Pinpoint the cell where the given text exists, returning its (X, Y) midpoint coordinate. 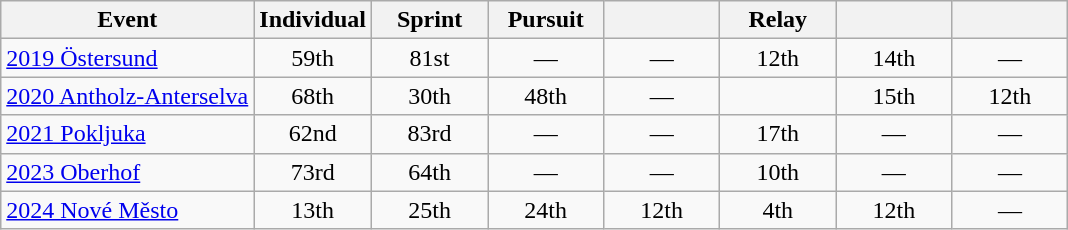
13th (313, 210)
10th (778, 172)
59th (313, 58)
73rd (313, 172)
2020 Antholz-Anterselva (128, 96)
64th (430, 172)
83rd (430, 134)
2024 Nové Město (128, 210)
2021 Pokljuka (128, 134)
68th (313, 96)
24th (546, 210)
Pursuit (546, 20)
14th (894, 58)
2019 Östersund (128, 58)
48th (546, 96)
25th (430, 210)
15th (894, 96)
30th (430, 96)
81st (430, 58)
17th (778, 134)
Sprint (430, 20)
2023 Oberhof (128, 172)
Event (128, 20)
Relay (778, 20)
4th (778, 210)
62nd (313, 134)
Individual (313, 20)
